Detect which cell encompasses the target text, then output its [x, y] center coordinate. 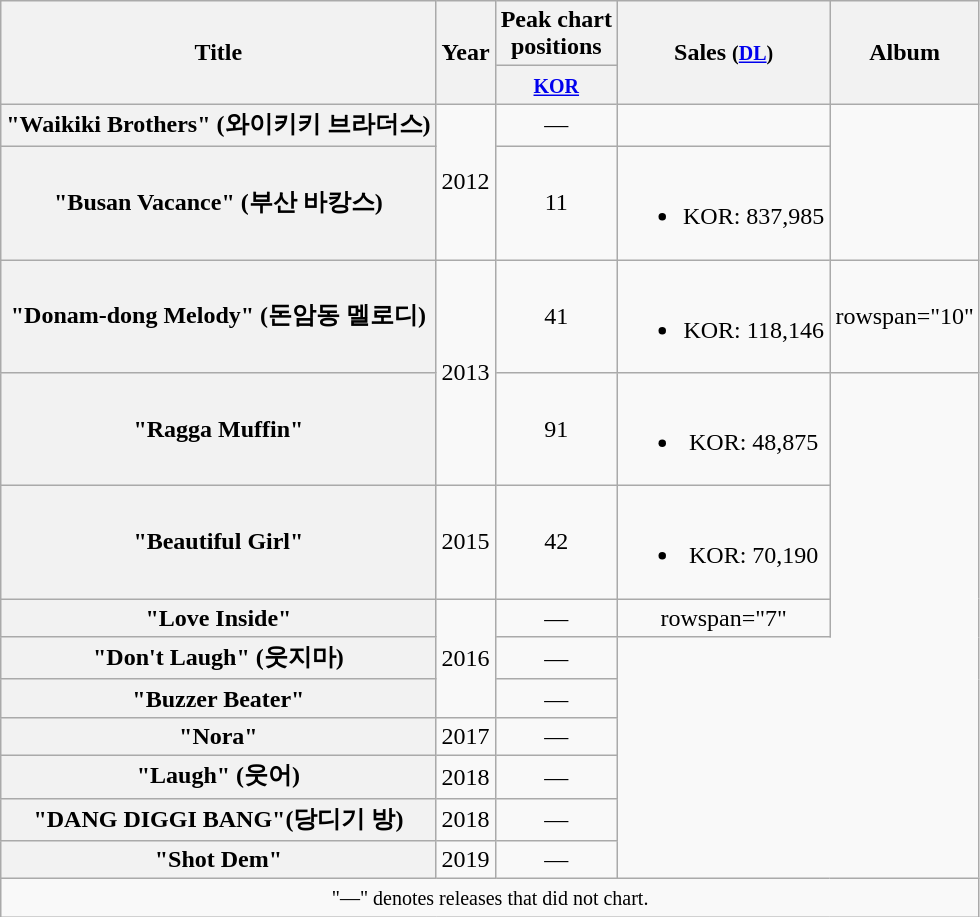
"Nora" [218, 736]
"Shot Dem" [218, 860]
2015 [466, 542]
Peak chart positions [556, 34]
41 [556, 316]
11 [556, 202]
Sales (DL) [723, 52]
"Don't Laugh" (웃지마) [218, 658]
KOR: 70,190 [723, 542]
2016 [466, 658]
"—" denotes releases that did not chart. [490, 898]
"Waikiki Brothers" (와이키키 브라더스) [218, 126]
KOR: 48,875 [723, 430]
2017 [466, 736]
"Ragga Muffin" [218, 430]
"Donam-dong Melody" (돈암동 멜로디) [218, 316]
2013 [466, 373]
"Laugh" (웃어) [218, 776]
42 [556, 542]
91 [556, 430]
"Love Inside" [218, 618]
"Beautiful Girl" [218, 542]
KOR: 837,985 [723, 202]
rowspan="7" [723, 618]
2012 [466, 182]
"Busan Vacance" (부산 바캉스) [218, 202]
KOR [556, 85]
Title [218, 52]
"DANG DIGGI BANG"(당디기 방) [218, 820]
Album [905, 52]
rowspan="10" [905, 316]
KOR: 118,146 [723, 316]
2019 [466, 860]
Year [466, 52]
"Buzzer Beater" [218, 698]
